From the cell containing the given text, extract its center point as (x, y) coordinate. 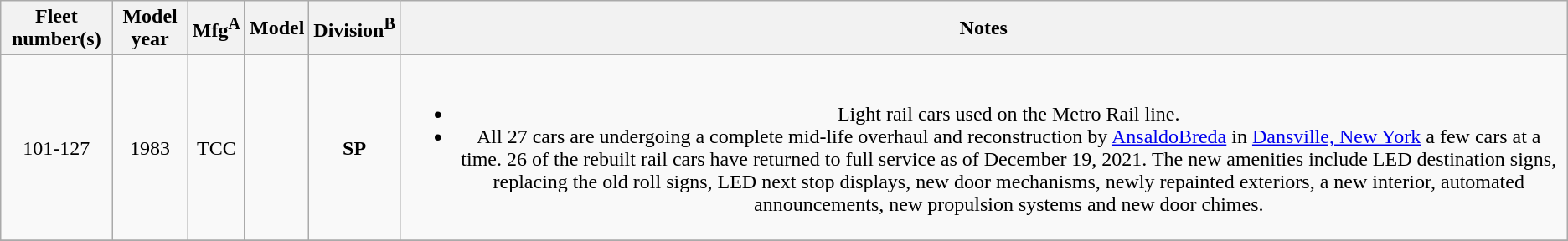
TCC (216, 147)
1983 (150, 147)
Model (276, 28)
Fleet number(s) (57, 28)
SP (354, 147)
DivisionB (354, 28)
Notes (983, 28)
Model year (150, 28)
101-127 (57, 147)
MfgA (216, 28)
